Capture the cell that displays the provided text and extract its [X, Y] central coordinate. 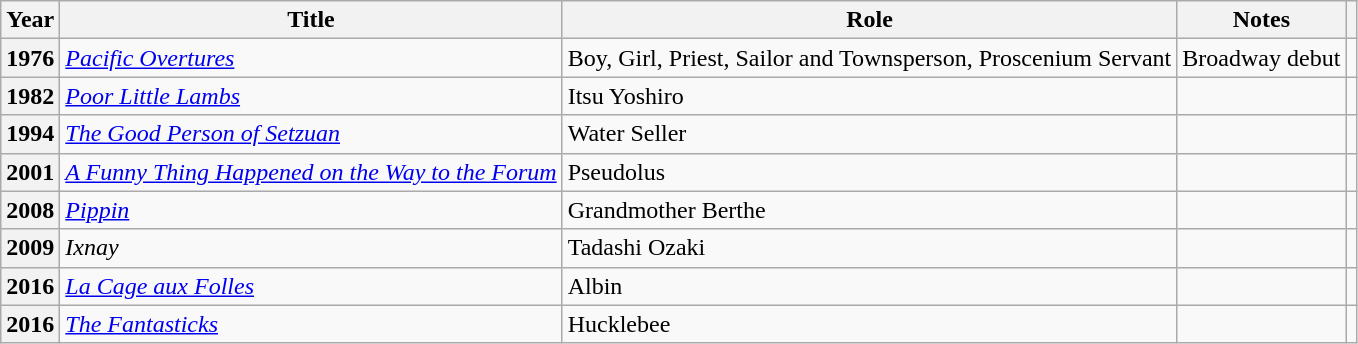
Pseudolus [870, 172]
Poor Little Lambs [311, 96]
Water Seller [870, 134]
A Funny Thing Happened on the Way to the Forum [311, 172]
1982 [30, 96]
The Fantasticks [311, 324]
Role [870, 20]
Title [311, 20]
Itsu Yoshiro [870, 96]
Year [30, 20]
Broadway debut [1262, 58]
Pacific Overtures [311, 58]
Albin [870, 286]
La Cage aux Folles [311, 286]
2001 [30, 172]
1976 [30, 58]
Pippin [311, 210]
Notes [1262, 20]
The Good Person of Setzuan [311, 134]
Boy, Girl, Priest, Sailor and Townsperson, Proscenium Servant [870, 58]
Grandmother Berthe [870, 210]
Hucklebee [870, 324]
2008 [30, 210]
1994 [30, 134]
Tadashi Ozaki [870, 248]
Ixnay [311, 248]
2009 [30, 248]
